Identify which cell holds the provided text, then report its (x, y) central coordinate. 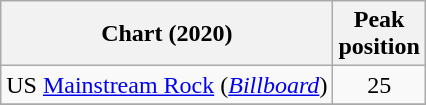
Chart (2020) (167, 34)
US Mainstream Rock (Billboard) (167, 85)
25 (379, 85)
Peakposition (379, 34)
